Find where the given text appears and provide that cell's center as (x, y) coordinate. 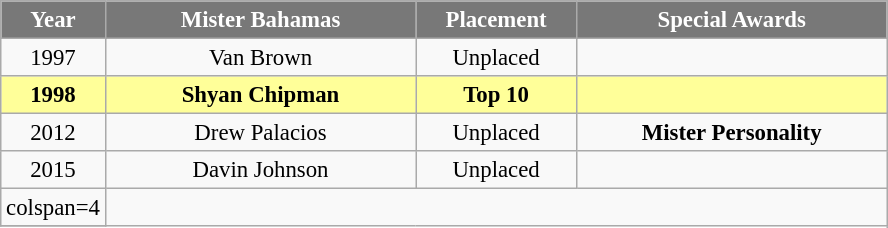
Shyan Chipman (260, 95)
2012 (53, 133)
Mister Bahamas (260, 20)
colspan=4 (53, 208)
Drew Palacios (260, 133)
Mister Personality (732, 133)
Year (53, 20)
2015 (53, 170)
Special Awards (732, 20)
Top 10 (496, 95)
Davin Johnson (260, 170)
Van Brown (260, 58)
1997 (53, 58)
Placement (496, 20)
1998 (53, 95)
